Output the (x, y) coordinate of the center of the cell containing the given text.  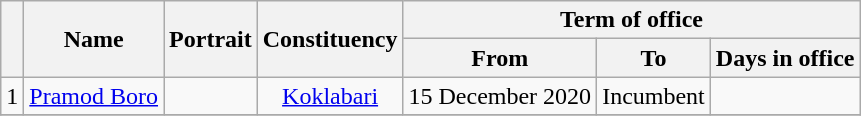
Constituency (330, 39)
Term of office (632, 20)
1 (12, 96)
Incumbent (654, 96)
To (654, 58)
Portrait (211, 39)
15 December 2020 (500, 96)
Name (94, 39)
From (500, 58)
Days in office (785, 58)
Koklabari (330, 96)
Pramod Boro (94, 96)
